Detect which cell encompasses the target text, then output its [X, Y] center coordinate. 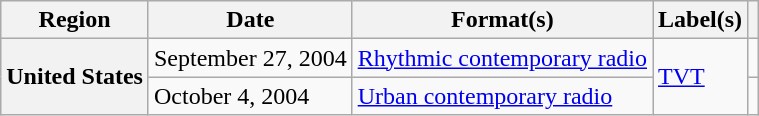
October 4, 2004 [250, 96]
September 27, 2004 [250, 58]
Rhythmic contemporary radio [502, 58]
United States [75, 77]
Format(s) [502, 20]
Label(s) [700, 20]
Urban contemporary radio [502, 96]
Date [250, 20]
TVT [700, 77]
Region [75, 20]
